Identify which cell holds the provided text, then report its [X, Y] central coordinate. 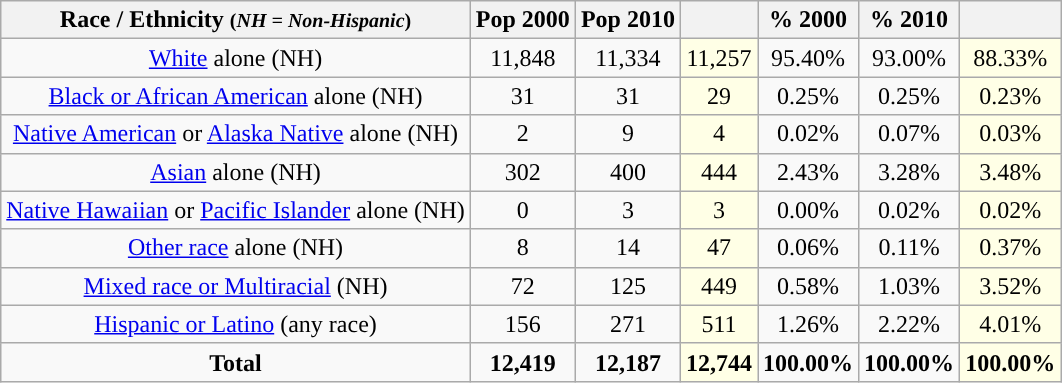
4 [718, 134]
0.58% [808, 286]
0.23% [1010, 96]
Hispanic or Latino (any race) [236, 324]
Asian alone (NH) [236, 172]
0.00% [808, 210]
9 [628, 134]
125 [628, 286]
444 [718, 172]
2.43% [808, 172]
0.06% [808, 248]
% 2010 [910, 20]
Native Hawaiian or Pacific Islander alone (NH) [236, 210]
3.28% [910, 172]
511 [718, 324]
1.26% [808, 324]
47 [718, 248]
Native American or Alaska Native alone (NH) [236, 134]
0 [522, 210]
0.07% [910, 134]
0.11% [910, 248]
3.48% [1010, 172]
29 [718, 96]
1.03% [910, 286]
88.33% [1010, 58]
11,334 [628, 58]
12,419 [522, 362]
Total [236, 362]
156 [522, 324]
271 [628, 324]
400 [628, 172]
Race / Ethnicity (NH = Non-Hispanic) [236, 20]
Other race alone (NH) [236, 248]
4.01% [1010, 324]
72 [522, 286]
0.37% [1010, 248]
95.40% [808, 58]
12,744 [718, 362]
3.52% [1010, 286]
93.00% [910, 58]
8 [522, 248]
2 [522, 134]
302 [522, 172]
11,257 [718, 58]
11,848 [522, 58]
12,187 [628, 362]
Pop 2010 [628, 20]
Mixed race or Multiracial (NH) [236, 286]
449 [718, 286]
0.03% [1010, 134]
Pop 2000 [522, 20]
Black or African American alone (NH) [236, 96]
White alone (NH) [236, 58]
% 2000 [808, 20]
14 [628, 248]
2.22% [910, 324]
